Identify which cell holds the provided text, then report its (X, Y) central coordinate. 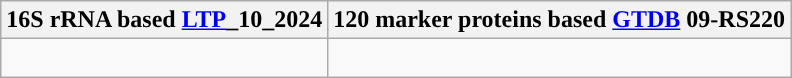
120 marker proteins based GTDB 09-RS220 (560, 20)
16S rRNA based LTP_10_2024 (164, 20)
